For the text-containing cell, return its midpoint in [X, Y] coordinate format. 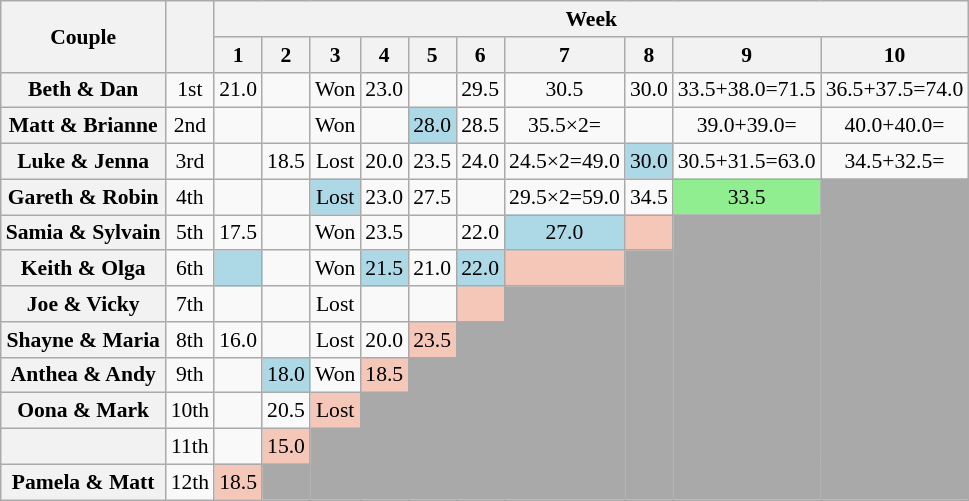
Oona & Mark [84, 411]
36.5+37.5=74.0 [895, 90]
30.5 [564, 90]
33.5+38.0=71.5 [747, 90]
5th [190, 233]
39.0+39.0= [747, 126]
7 [564, 55]
24.0 [480, 162]
8 [649, 55]
3 [335, 55]
Matt & Brianne [84, 126]
10 [895, 55]
9 [747, 55]
29.5 [480, 90]
Samia & Sylvain [84, 233]
21.5 [384, 269]
Anthea & Andy [84, 375]
40.0+40.0= [895, 126]
6th [190, 269]
2 [286, 55]
16.0 [238, 340]
5 [432, 55]
20.5 [286, 411]
12th [190, 482]
3rd [190, 162]
Week [591, 19]
17.5 [238, 233]
34.5 [649, 197]
Couple [84, 36]
Beth & Dan [84, 90]
Gareth & Robin [84, 197]
24.5×2=49.0 [564, 162]
28.5 [480, 126]
18.0 [286, 375]
9th [190, 375]
6 [480, 55]
Joe & Vicky [84, 304]
8th [190, 340]
33.5 [747, 197]
Shayne & Maria [84, 340]
4 [384, 55]
4th [190, 197]
1 [238, 55]
27.5 [432, 197]
Luke & Jenna [84, 162]
28.0 [432, 126]
29.5×2=59.0 [564, 197]
34.5+32.5= [895, 162]
Pamela & Matt [84, 482]
10th [190, 411]
27.0 [564, 233]
11th [190, 447]
15.0 [286, 447]
Keith & Olga [84, 269]
1st [190, 90]
2nd [190, 126]
7th [190, 304]
35.5×2= [564, 126]
30.5+31.5=63.0 [747, 162]
